Locate the cell with the specified text and output its [x, y] center coordinate. 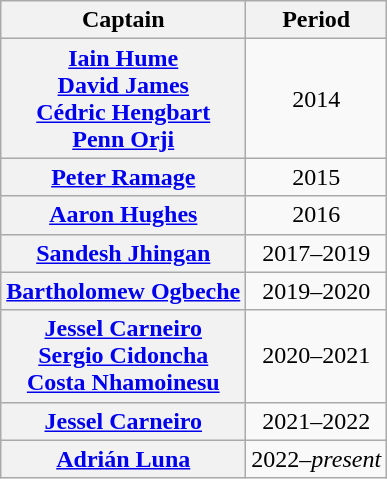
2019–2020 [316, 291]
2016 [316, 215]
2020–2021 [316, 356]
Bartholomew Ogbeche [124, 291]
Period [316, 20]
2021–2022 [316, 421]
Aaron Hughes [124, 215]
2015 [316, 177]
Peter Ramage [124, 177]
Captain [124, 20]
Iain Hume David James Cédric Hengbart Penn Orji [124, 98]
2014 [316, 98]
Jessel Carneiro Sergio Cidoncha Costa Nhamoinesu [124, 356]
Jessel Carneiro [124, 421]
Sandesh Jhingan [124, 253]
2017–2019 [316, 253]
2022–present [316, 459]
Adrián Luna [124, 459]
